Determine the [X, Y] coordinate at the center of the cell enclosing the given text.  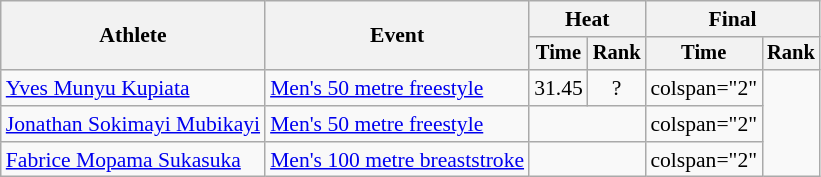
Athlete [133, 36]
Jonathan Sokimayi Mubikayi [133, 124]
Heat [587, 19]
Event [397, 36]
? [617, 88]
Final [732, 19]
Yves Munyu Kupiata [133, 88]
31.45 [558, 88]
